Return the (X, Y) coordinate for the center point of the cell that contains the specified text.  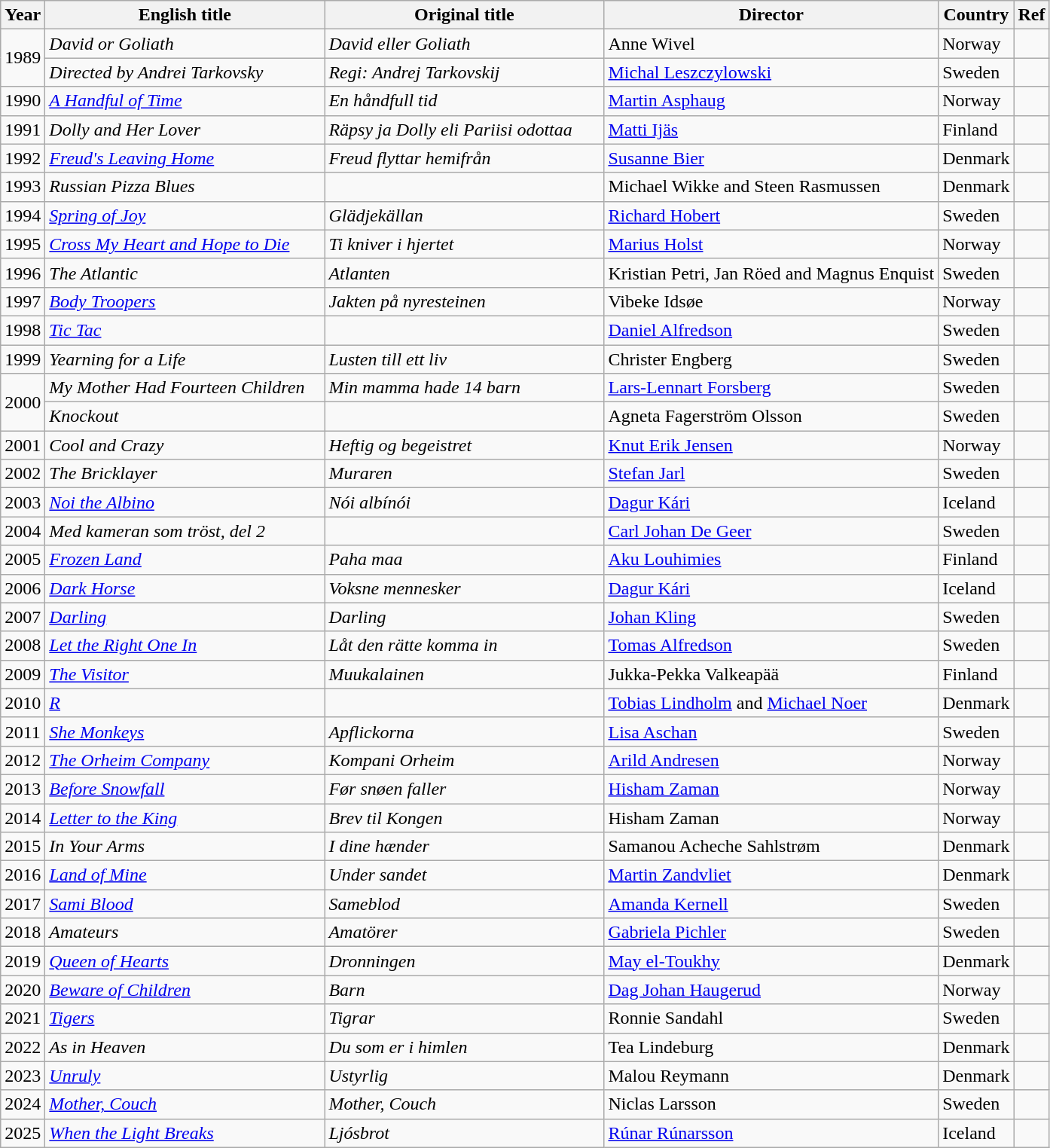
Sami Blood (185, 904)
2005 (23, 560)
Martin Zandvliet (771, 875)
Sameblod (464, 904)
Heftig og begeistret (464, 445)
2000 (23, 402)
2015 (23, 847)
1995 (23, 244)
Voksne mennesker (464, 588)
Lusten till ett liv (464, 359)
Tobias Lindholm and Michael Noer (771, 703)
Jakten på nyresteinen (464, 301)
David or Goliath (185, 44)
1990 (23, 101)
1999 (23, 359)
En håndfull tid (464, 101)
Amanda Kernell (771, 904)
Muukalainen (464, 674)
The Orheim Company (185, 760)
Daniel Alfredson (771, 330)
Director (771, 15)
2011 (23, 731)
Spring of Joy (185, 215)
Arild Andresen (771, 760)
1996 (23, 273)
Tomas Alfredson (771, 646)
2006 (23, 588)
Let the Right One In (185, 646)
Dronningen (464, 961)
Under sandet (464, 875)
Michal Leszczylowski (771, 72)
2016 (23, 875)
Directed by Andrei Tarkovsky (185, 72)
Ti kniver i hjertet (464, 244)
Aku Louhimies (771, 560)
2017 (23, 904)
Christer Engberg (771, 359)
1991 (23, 130)
Amatörer (464, 933)
Cool and Crazy (185, 445)
Beware of Children (185, 990)
Before Snowfall (185, 789)
Richard Hobert (771, 215)
Atlanten (464, 273)
Regi: Andrej Tarkovskij (464, 72)
Letter to the King (185, 817)
Barn (464, 990)
Du som er i himlen (464, 1047)
Lisa Aschan (771, 731)
Lars-Lennart Forsberg (771, 388)
Susanne Bier (771, 158)
Queen of Hearts (185, 961)
2001 (23, 445)
Før snøen faller (464, 789)
Land of Mine (185, 875)
English title (185, 15)
Ustyrlig (464, 1076)
Martin Asphaug (771, 101)
In Your Arms (185, 847)
Body Troopers (185, 301)
Unruly (185, 1076)
Original title (464, 15)
Freud flyttar hemifrån (464, 158)
Tea Lindeburg (771, 1047)
She Monkeys (185, 731)
2021 (23, 1018)
Johan Kling (771, 617)
Noi the Albino (185, 502)
Knut Erik Jensen (771, 445)
The Atlantic (185, 273)
Brev til Kongen (464, 817)
Stefan Jarl (771, 474)
Niclas Larsson (771, 1104)
May el-Toukhy (771, 961)
Tigrar (464, 1018)
Freud's Leaving Home (185, 158)
2013 (23, 789)
Låt den rätte komma in (464, 646)
Apflickorna (464, 731)
Marius Holst (771, 244)
Kristian Petri, Jan Röed and Magnus Enquist (771, 273)
Tic Tac (185, 330)
2022 (23, 1047)
Min mamma hade 14 barn (464, 388)
2007 (23, 617)
Cross My Heart and Hope to Die (185, 244)
Anne Wivel (771, 44)
Rúnar Rúnarsson (771, 1133)
Country (976, 15)
Muraren (464, 474)
2023 (23, 1076)
2002 (23, 474)
2018 (23, 933)
Carl Johan De Geer (771, 531)
Räpsy ja Dolly eli Pariisi odottaa (464, 130)
Dag Johan Haugerud (771, 990)
Nói albínói (464, 502)
Kompani Orheim (464, 760)
2008 (23, 646)
Frozen Land (185, 560)
2024 (23, 1104)
2009 (23, 674)
1994 (23, 215)
2010 (23, 703)
Matti Ijäs (771, 130)
2020 (23, 990)
2003 (23, 502)
R (185, 703)
Jukka-Pekka Valkeapää (771, 674)
2012 (23, 760)
Ref (1032, 15)
Tigers (185, 1018)
David eller Goliath (464, 44)
Yearning for a Life (185, 359)
A Handful of Time (185, 101)
Ronnie Sandahl (771, 1018)
1989 (23, 58)
1998 (23, 330)
Malou Reymann (771, 1076)
The Visitor (185, 674)
Michael Wikke and Steen Rasmussen (771, 187)
Dolly and Her Lover (185, 130)
Dark Horse (185, 588)
When the Light Breaks (185, 1133)
2025 (23, 1133)
Paha maa (464, 560)
Russian Pizza Blues (185, 187)
As in Heaven (185, 1047)
Agneta Fagerström Olsson (771, 417)
Gabriela Pichler (771, 933)
2014 (23, 817)
Knockout (185, 417)
Amateurs (185, 933)
2019 (23, 961)
Vibeke Idsøe (771, 301)
1992 (23, 158)
Glädjekällan (464, 215)
The Bricklayer (185, 474)
2004 (23, 531)
1997 (23, 301)
1993 (23, 187)
Med kameran som tröst, del 2 (185, 531)
I dine hænder (464, 847)
Samanou Acheche Sahlstrøm (771, 847)
My Mother Had Fourteen Children (185, 388)
Year (23, 15)
Ljósbrot (464, 1133)
